Identify which cell holds the provided text, then report its [X, Y] central coordinate. 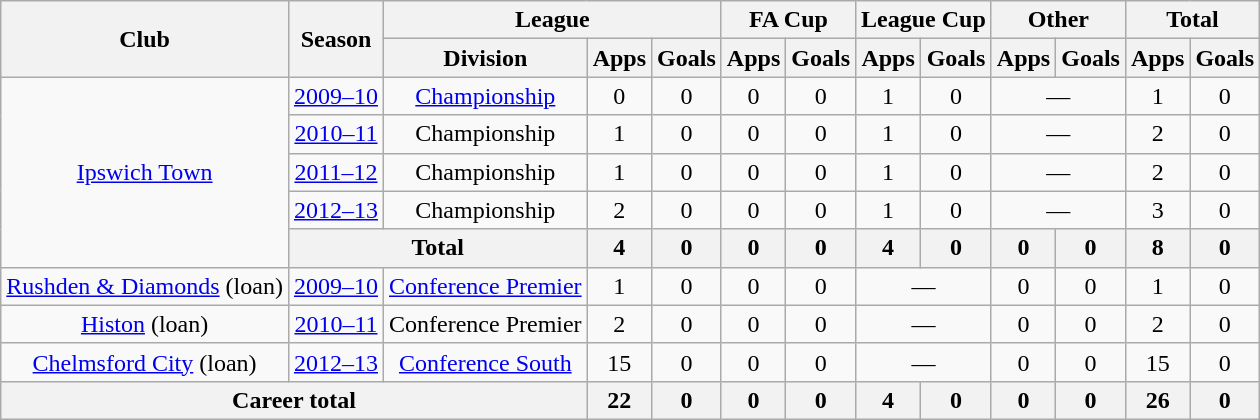
FA Cup [788, 20]
Rushden & Diamonds (loan) [145, 286]
Division [486, 58]
8 [1157, 248]
Ipswich Town [145, 172]
Histon (loan) [145, 324]
Conference South [486, 362]
League [553, 20]
Career total [294, 400]
Chelmsford City (loan) [145, 362]
2011–12 [336, 172]
League Cup [924, 20]
Other [1058, 20]
22 [619, 400]
Season [336, 39]
26 [1157, 400]
Club [145, 39]
3 [1157, 210]
